Determine the (x, y) coordinate at the center of the cell enclosing the given text.  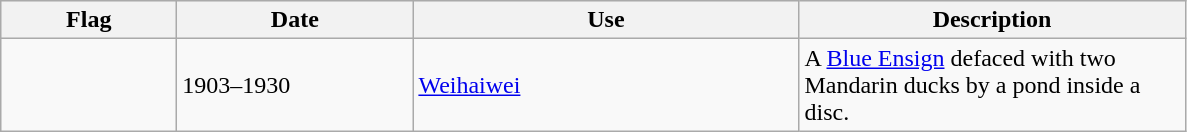
Date (295, 20)
Weihaiwei (606, 85)
Description (992, 20)
1903–1930 (295, 85)
Use (606, 20)
A Blue Ensign defaced with two Mandarin ducks by a pond inside a disc. (992, 85)
Flag (89, 20)
